Determine the [x, y] coordinate at the center of the cell enclosing the given text.  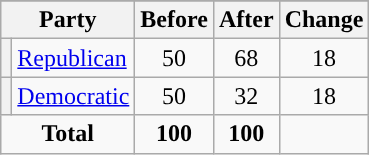
32 [246, 96]
Change [324, 20]
Before [174, 20]
Democratic [74, 96]
Total [68, 134]
After [246, 20]
Party [68, 20]
Republican [74, 58]
68 [246, 58]
